Determine the [x, y] coordinate at the center of the cell enclosing the given text.  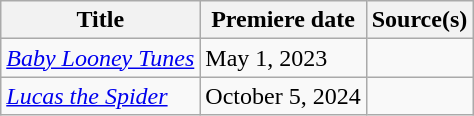
Lucas the Spider [100, 96]
Premiere date [283, 20]
Title [100, 20]
October 5, 2024 [283, 96]
Source(s) [420, 20]
Baby Looney Tunes [100, 58]
May 1, 2023 [283, 58]
